Determine the (X, Y) coordinate at the center of the cell enclosing the given text.  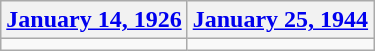
January 25, 1944 (280, 20)
January 14, 1926 (94, 20)
